For the text-containing cell, return its midpoint in (X, Y) coordinate format. 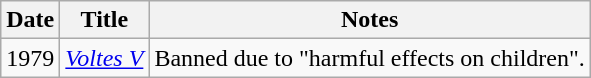
Banned due to "harmful effects on children". (370, 58)
Title (104, 20)
Voltes V (104, 58)
Date (30, 20)
1979 (30, 58)
Notes (370, 20)
